From the cell containing the given text, extract its center point as [X, Y] coordinate. 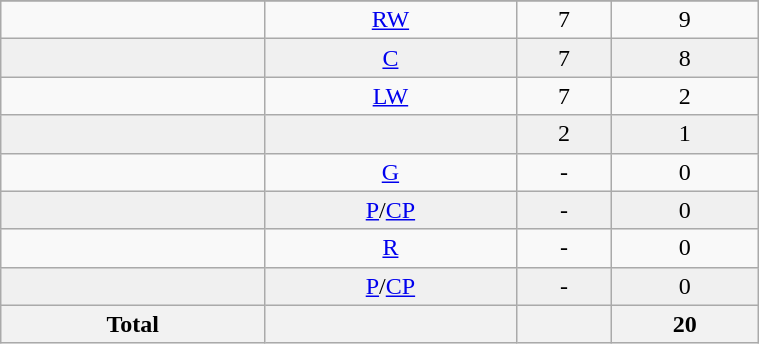
Total [133, 324]
R [390, 248]
C [390, 58]
9 [685, 20]
1 [685, 134]
RW [390, 20]
G [390, 172]
8 [685, 58]
20 [685, 324]
LW [390, 96]
